Provide the [X, Y] coordinate of the cell's center where the given text is located.  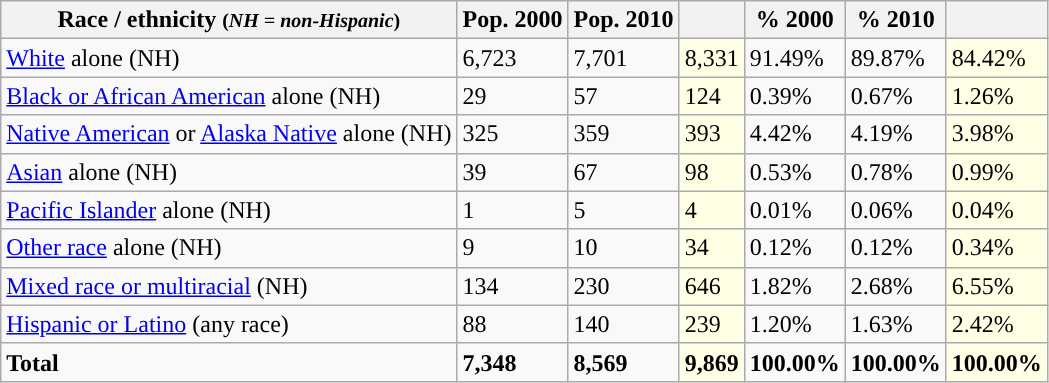
91.49% [794, 58]
239 [712, 324]
Race / ethnicity (NH = non-Hispanic) [229, 20]
34 [712, 248]
230 [624, 286]
67 [624, 172]
140 [624, 324]
646 [712, 286]
6.55% [996, 286]
57 [624, 96]
2.68% [896, 286]
Hispanic or Latino (any race) [229, 324]
1.63% [896, 324]
Mixed race or multiracial (NH) [229, 286]
98 [712, 172]
10 [624, 248]
1.20% [794, 324]
124 [712, 96]
Pop. 2010 [624, 20]
0.67% [896, 96]
5 [624, 210]
8,569 [624, 362]
0.39% [794, 96]
4 [712, 210]
0.53% [794, 172]
2.42% [996, 324]
Native American or Alaska Native alone (NH) [229, 134]
1 [512, 210]
1.82% [794, 286]
Pop. 2000 [512, 20]
9,869 [712, 362]
0.06% [896, 210]
3.98% [996, 134]
7,348 [512, 362]
325 [512, 134]
8,331 [712, 58]
4.42% [794, 134]
0.01% [794, 210]
89.87% [896, 58]
134 [512, 286]
1.26% [996, 96]
% 2010 [896, 20]
0.04% [996, 210]
393 [712, 134]
Black or African American alone (NH) [229, 96]
4.19% [896, 134]
% 2000 [794, 20]
84.42% [996, 58]
29 [512, 96]
Other race alone (NH) [229, 248]
White alone (NH) [229, 58]
Pacific Islander alone (NH) [229, 210]
0.99% [996, 172]
6,723 [512, 58]
88 [512, 324]
39 [512, 172]
359 [624, 134]
9 [512, 248]
7,701 [624, 58]
0.34% [996, 248]
0.78% [896, 172]
Total [229, 362]
Asian alone (NH) [229, 172]
